Search for the cell housing the specified text and yield its [X, Y] center coordinate. 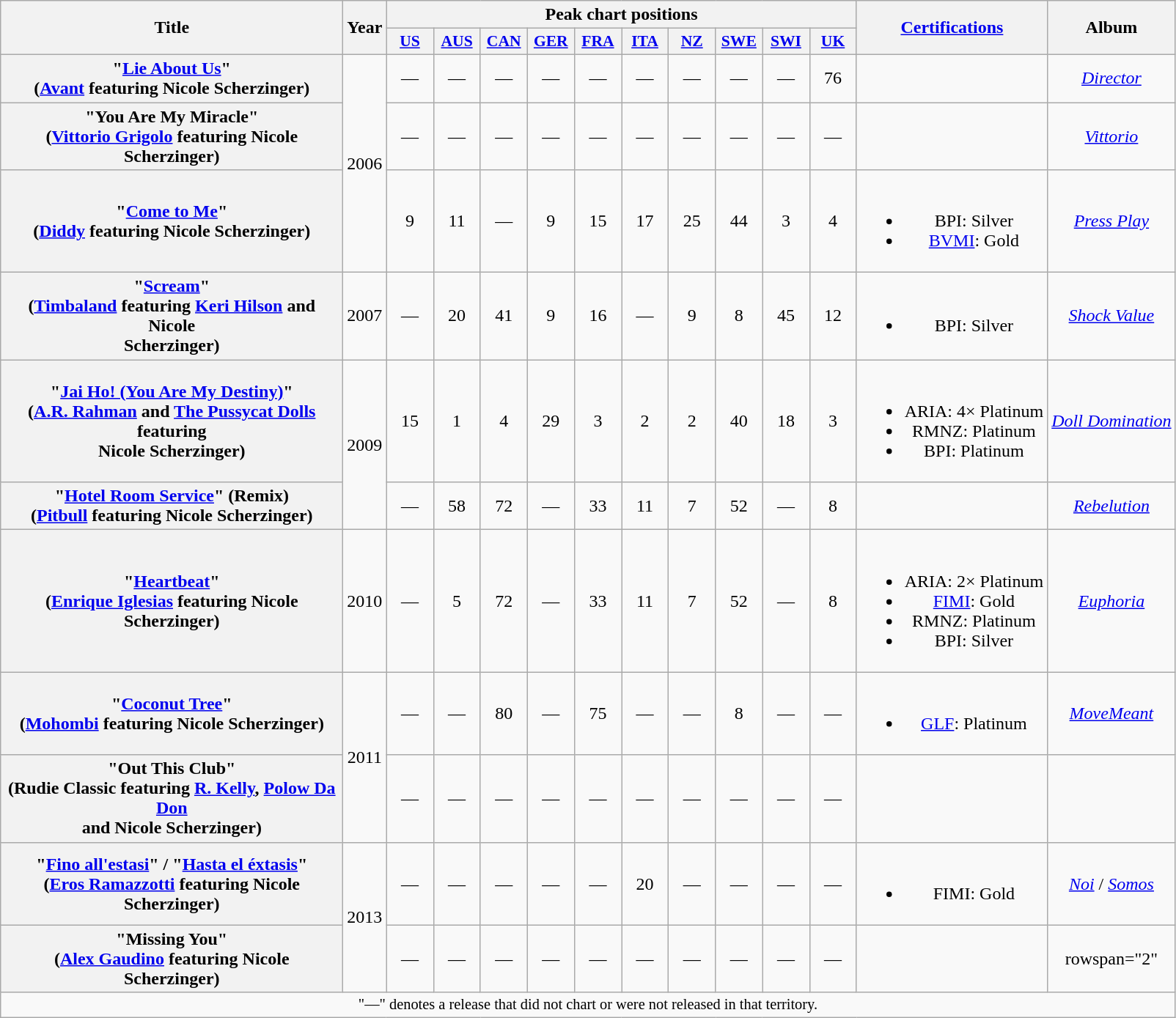
Album [1111, 28]
75 [598, 714]
FIMI: Gold [952, 884]
Peak chart positions [622, 15]
rowspan="2" [1111, 959]
58 [457, 506]
41 [504, 317]
Rebelution [1111, 506]
5 [457, 601]
45 [786, 317]
UK [833, 42]
"Jai Ho! (You Are My Destiny)"(A.R. Rahman and The Pussycat Dolls featuringNicole Scherzinger) [172, 421]
"Hotel Room Service" (Remix)(Pitbull featuring Nicole Scherzinger) [172, 506]
Shock Value [1111, 317]
ARIA: 4× PlatinumRMNZ: PlatinumBPI: Platinum [952, 421]
MoveMeant [1111, 714]
2013 [365, 918]
"Lie About Us"(Avant featuring Nicole Scherzinger) [172, 78]
"You Are My Miracle"(Vittorio Grigolo featuring Nicole Scherzinger) [172, 136]
US [410, 42]
Title [172, 28]
GLF: Platinum [952, 714]
29 [551, 421]
2007 [365, 317]
ARIA: 2× PlatinumFIMI: GoldRMNZ: PlatinumBPI: Silver [952, 601]
AUS [457, 42]
18 [786, 421]
Euphoria [1111, 601]
2009 [365, 445]
"Heartbeat"(Enrique Iglesias featuring Nicole Scherzinger) [172, 601]
"Come to Me"(Diddy featuring Nicole Scherzinger) [172, 221]
"Scream"(Timbaland featuring Keri Hilson and NicoleScherzinger) [172, 317]
BPI: Silver [952, 317]
"Coconut Tree"(Mohombi featuring Nicole Scherzinger) [172, 714]
2011 [365, 757]
FRA [598, 42]
Doll Domination [1111, 421]
44 [739, 221]
80 [504, 714]
NZ [692, 42]
"Fino all'estasi" / "Hasta el éxtasis"(Eros Ramazzotti featuring Nicole Scherzinger) [172, 884]
16 [598, 317]
"Out This Club"(Rudie Classic featuring R. Kelly, Polow Da Donand Nicole Scherzinger) [172, 799]
"Missing You"(Alex Gaudino featuring Nicole Scherzinger) [172, 959]
Noi / Somos [1111, 884]
SWI [786, 42]
76 [833, 78]
Director [1111, 78]
Press Play [1111, 221]
Year [365, 28]
40 [739, 421]
Certifications [952, 28]
2006 [365, 163]
17 [645, 221]
GER [551, 42]
BPI: SilverBVMI: Gold [952, 221]
2010 [365, 601]
25 [692, 221]
SWE [739, 42]
12 [833, 317]
Vittorio [1111, 136]
"—" denotes a release that did not chart or were not released in that territory. [588, 1005]
ITA [645, 42]
1 [457, 421]
CAN [504, 42]
